Extract the (x, y) coordinate from the center of the cell holding the provided text.  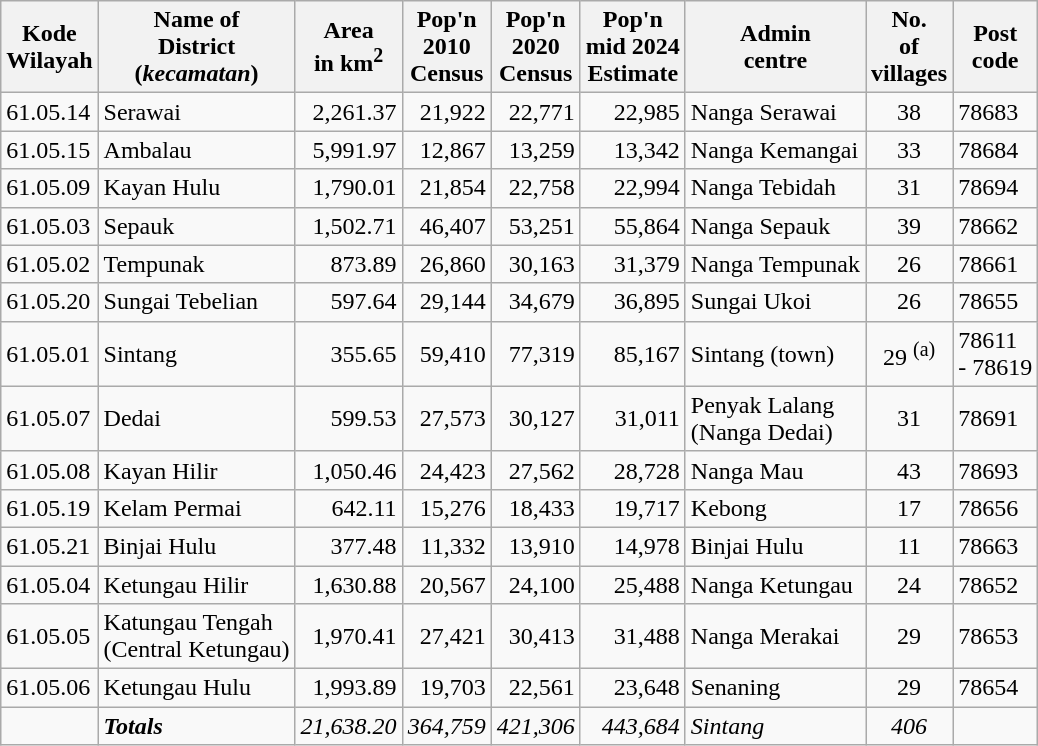
36,895 (632, 302)
No.ofvillages (910, 47)
11 (910, 546)
19,717 (632, 508)
599.53 (348, 418)
22,985 (632, 112)
Sepauk (196, 226)
Nanga Serawai (775, 112)
13,910 (536, 546)
Penyak Lalang(Nanga Dedai) (775, 418)
421,306 (536, 726)
30,127 (536, 418)
Nanga Ketungau (775, 585)
Pop'n mid 2024Estimate (632, 47)
61.05.20 (50, 302)
39 (910, 226)
59,410 (446, 354)
78691 (996, 418)
11,332 (446, 546)
25,488 (632, 585)
443,684 (632, 726)
78693 (996, 470)
21,638.20 (348, 726)
1,993.89 (348, 688)
13,342 (632, 150)
34,679 (536, 302)
61.05.14 (50, 112)
61.05.19 (50, 508)
Serawai (196, 112)
2,261.37 (348, 112)
18,433 (536, 508)
Postcode (996, 47)
Senaning (775, 688)
78662 (996, 226)
13,259 (536, 150)
Pop'n 2010Census (446, 47)
406 (910, 726)
26,860 (446, 264)
19,703 (446, 688)
61.05.08 (50, 470)
61.05.05 (50, 636)
Name of District(kecamatan) (196, 47)
14,978 (632, 546)
Ketungau Hulu (196, 688)
Sungai Ukoi (775, 302)
31,379 (632, 264)
78694 (996, 188)
Area in km2 (348, 47)
1,630.88 (348, 585)
46,407 (446, 226)
Kayan Hilir (196, 470)
78653 (996, 636)
61.05.02 (50, 264)
31,488 (632, 636)
61.05.21 (50, 546)
61.05.06 (50, 688)
61.05.07 (50, 418)
Nanga Tebidah (775, 188)
22,561 (536, 688)
24,423 (446, 470)
Admincentre (775, 47)
Katungau Tengah (Central Ketungau) (196, 636)
78663 (996, 546)
55,864 (632, 226)
22,771 (536, 112)
20,567 (446, 585)
Ambalau (196, 150)
Sungai Tebelian (196, 302)
61.05.04 (50, 585)
31,011 (632, 418)
85,167 (632, 354)
61.05.01 (50, 354)
Nanga Kemangai (775, 150)
61.05.03 (50, 226)
1,970.41 (348, 636)
1,790.01 (348, 188)
78661 (996, 264)
1,502.71 (348, 226)
27,562 (536, 470)
61.05.09 (50, 188)
77,319 (536, 354)
29,144 (446, 302)
Kebong (775, 508)
24 (910, 585)
Nanga Merakai (775, 636)
21,922 (446, 112)
22,994 (632, 188)
21,854 (446, 188)
27,421 (446, 636)
642.11 (348, 508)
Tempunak (196, 264)
78656 (996, 508)
78684 (996, 150)
61.05.15 (50, 150)
Sintang (town) (775, 354)
Totals (196, 726)
22,758 (536, 188)
53,251 (536, 226)
29 (a) (910, 354)
Kelam Permai (196, 508)
12,867 (446, 150)
78611 - 78619 (996, 354)
15,276 (446, 508)
78683 (996, 112)
Kayan Hulu (196, 188)
597.64 (348, 302)
30,413 (536, 636)
24,100 (536, 585)
Dedai (196, 418)
Ketungau Hilir (196, 585)
78652 (996, 585)
Nanga Mau (775, 470)
78655 (996, 302)
43 (910, 470)
27,573 (446, 418)
Nanga Tempunak (775, 264)
30,163 (536, 264)
33 (910, 150)
355.65 (348, 354)
23,648 (632, 688)
Nanga Sepauk (775, 226)
78654 (996, 688)
873.89 (348, 264)
377.48 (348, 546)
38 (910, 112)
17 (910, 508)
Kode Wilayah (50, 47)
Pop'n 2020Census (536, 47)
5,991.97 (348, 150)
364,759 (446, 726)
28,728 (632, 470)
1,050.46 (348, 470)
